Pinpoint the cell where the given text exists, returning its (x, y) midpoint coordinate. 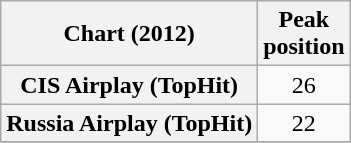
CIS Airplay (TopHit) (130, 85)
22 (304, 123)
26 (304, 85)
Chart (2012) (130, 34)
Russia Airplay (TopHit) (130, 123)
Peakposition (304, 34)
